Detect which cell encompasses the target text, then output its (x, y) center coordinate. 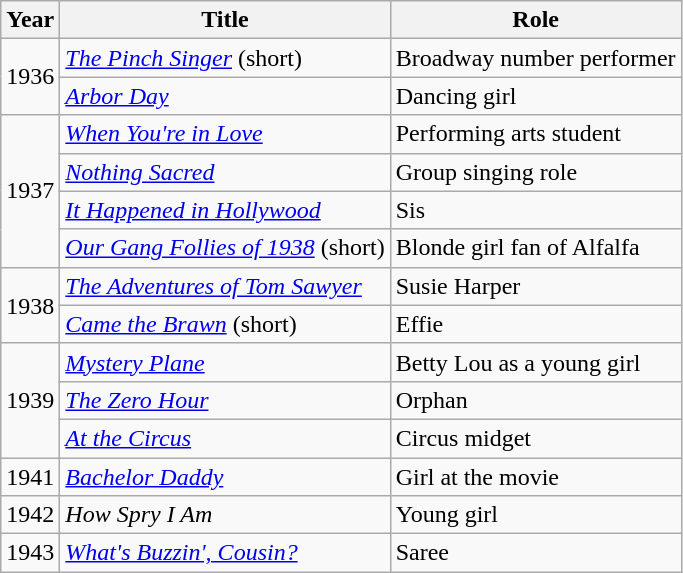
The Pinch Singer (short) (225, 58)
Sis (536, 210)
Broadway number performer (536, 58)
Bachelor Daddy (225, 477)
1938 (30, 305)
Saree (536, 553)
Year (30, 20)
Dancing girl (536, 96)
The Adventures of Tom Sawyer (225, 286)
Role (536, 20)
Group singing role (536, 172)
Young girl (536, 515)
1939 (30, 400)
1936 (30, 77)
Arbor Day (225, 96)
Mystery Plane (225, 362)
Susie Harper (536, 286)
Blonde girl fan of Alfalfa (536, 248)
At the Circus (225, 438)
What's Buzzin', Cousin? (225, 553)
Effie (536, 324)
1942 (30, 515)
Orphan (536, 400)
1937 (30, 191)
How Spry I Am (225, 515)
1941 (30, 477)
Betty Lou as a young girl (536, 362)
It Happened in Hollywood (225, 210)
The Zero Hour (225, 400)
1943 (30, 553)
Our Gang Follies of 1938 (short) (225, 248)
Nothing Sacred (225, 172)
Girl at the movie (536, 477)
Title (225, 20)
Performing arts student (536, 134)
Circus midget (536, 438)
When You're in Love (225, 134)
Came the Brawn (short) (225, 324)
